Find where the given text appears and provide that cell's center as (x, y) coordinate. 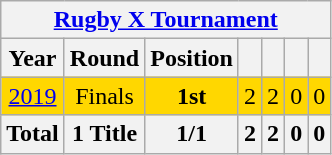
1/1 (192, 134)
Rugby X Tournament (166, 20)
Round (104, 58)
1 Title (104, 134)
Finals (104, 96)
Year (33, 58)
2019 (33, 96)
Position (192, 58)
Total (33, 134)
1st (192, 96)
